For the text-containing cell, return its midpoint in (X, Y) coordinate format. 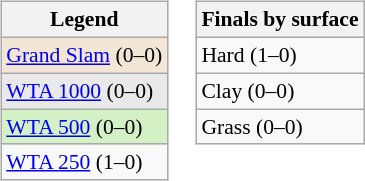
Clay (0–0) (280, 91)
Hard (1–0) (280, 55)
Legend (84, 20)
WTA 500 (0–0) (84, 127)
WTA 250 (1–0) (84, 162)
Grand Slam (0–0) (84, 55)
Grass (0–0) (280, 127)
Finals by surface (280, 20)
WTA 1000 (0–0) (84, 91)
